Provide the [X, Y] coordinate of the cell's center where the given text is located.  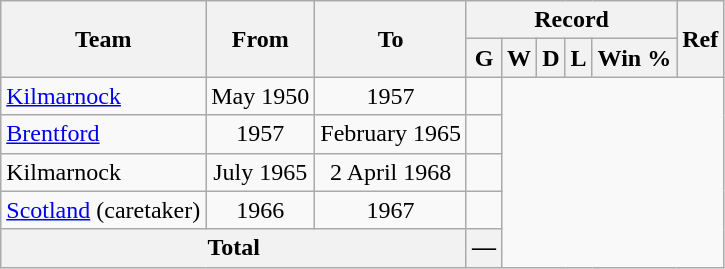
2 April 1968 [391, 172]
Record [571, 20]
W [520, 58]
Total [234, 248]
Ref [700, 39]
— [484, 248]
Brentford [104, 134]
February 1965 [391, 134]
1966 [260, 210]
G [484, 58]
July 1965 [260, 172]
Scotland (caretaker) [104, 210]
Win % [634, 58]
D [551, 58]
1967 [391, 210]
May 1950 [260, 96]
Team [104, 39]
To [391, 39]
From [260, 39]
L [578, 58]
